Detect which cell encompasses the target text, then output its (X, Y) center coordinate. 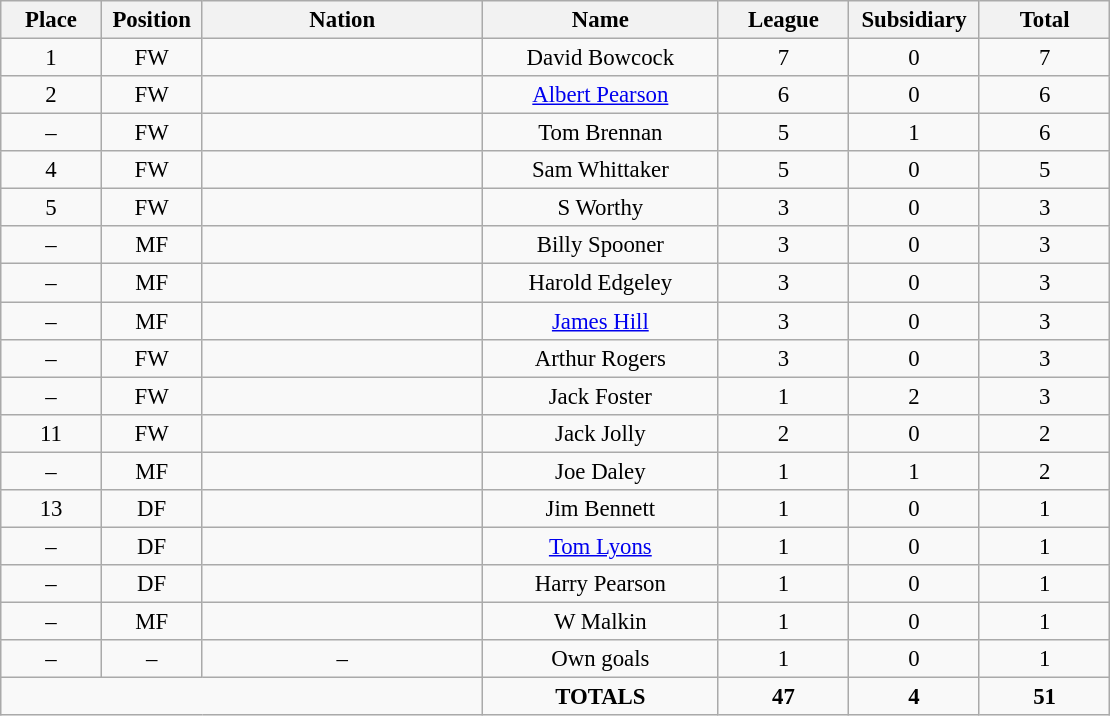
League (784, 20)
Harry Pearson (601, 584)
Subsidiary (914, 20)
11 (52, 433)
Jack Foster (601, 396)
David Bowcock (601, 58)
Tom Lyons (601, 546)
Harold Edgeley (601, 283)
Joe Daley (601, 471)
Tom Brennan (601, 133)
Place (52, 20)
51 (1044, 697)
W Malkin (601, 621)
Total (1044, 20)
S Worthy (601, 208)
TOTALS (601, 697)
Arthur Rogers (601, 358)
Jim Bennett (601, 509)
Position (152, 20)
13 (52, 509)
Albert Pearson (601, 95)
Nation (342, 20)
Own goals (601, 659)
Sam Whittaker (601, 170)
47 (784, 697)
Name (601, 20)
Billy Spooner (601, 245)
James Hill (601, 321)
Jack Jolly (601, 433)
